Determine the (X, Y) coordinate at the center of the cell enclosing the given text.  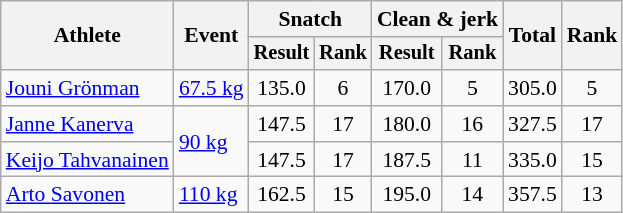
90 kg (212, 142)
Keijo Tahvanainen (88, 160)
Athlete (88, 36)
16 (472, 124)
Jouni Grönman (88, 88)
Snatch (310, 19)
Event (212, 36)
11 (472, 160)
67.5 kg (212, 88)
13 (592, 195)
6 (343, 88)
135.0 (282, 88)
327.5 (532, 124)
14 (472, 195)
Janne Kanerva (88, 124)
195.0 (407, 195)
Arto Savonen (88, 195)
170.0 (407, 88)
110 kg (212, 195)
357.5 (532, 195)
335.0 (532, 160)
180.0 (407, 124)
305.0 (532, 88)
162.5 (282, 195)
Clean & jerk (438, 19)
Total (532, 36)
187.5 (407, 160)
